Identify which cell holds the provided text, then report its [x, y] central coordinate. 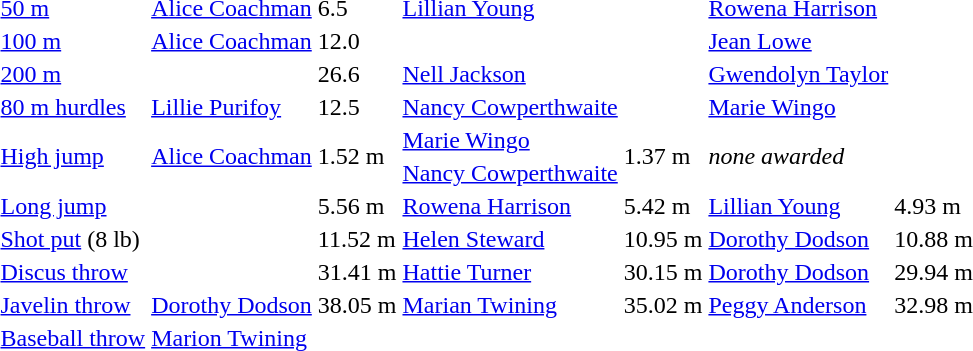
Rowena Harrison [510, 206]
26.6 [357, 74]
35.02 m [663, 305]
38.05 m [357, 305]
Hattie Turner [510, 272]
12.5 [357, 107]
Gwendolyn Taylor [798, 74]
31.41 m [357, 272]
Lillian Young [798, 206]
1.37 m [663, 156]
5.42 m [663, 206]
5.56 m [357, 206]
11.52 m [357, 239]
12.0 [357, 41]
1.52 m [357, 156]
Lillie Purifoy [232, 107]
Peggy Anderson [798, 305]
30.15 m [663, 272]
Nell Jackson [510, 74]
10.95 m [663, 239]
Helen Steward [510, 239]
Marian Twining [510, 305]
Jean Lowe [798, 41]
